Identify which cell holds the provided text, then report its (X, Y) central coordinate. 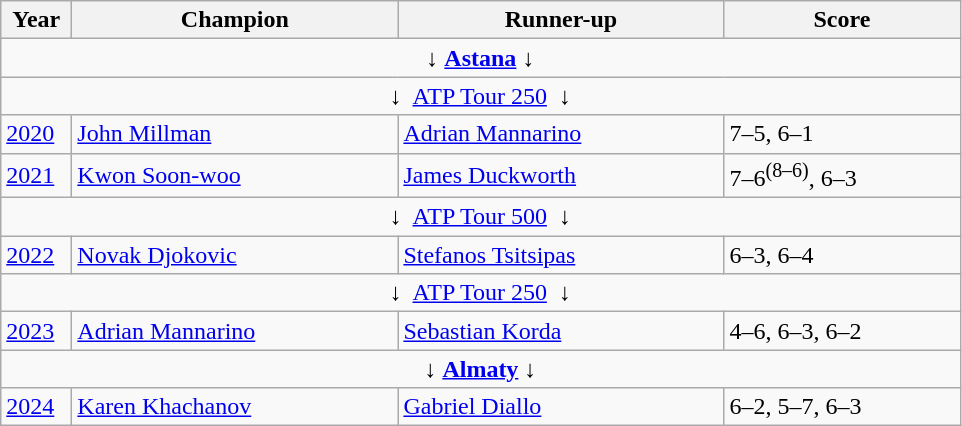
Year (36, 20)
Karen Khachanov (235, 407)
Novak Djokovic (235, 255)
2021 (36, 176)
↓ ATP Tour 500 ↓ (480, 217)
Kwon Soon-woo (235, 176)
Runner-up (561, 20)
4–6, 6–3, 6–2 (842, 331)
John Millman (235, 134)
Champion (235, 20)
Sebastian Korda (561, 331)
6–3, 6–4 (842, 255)
Gabriel Diallo (561, 407)
2023 (36, 331)
↓ Almaty ↓ (480, 369)
2024 (36, 407)
Stefanos Tsitsipas (561, 255)
↓ Astana ↓ (480, 58)
7–5, 6–1 (842, 134)
6–2, 5–7, 6–3 (842, 407)
Score (842, 20)
2020 (36, 134)
7–6(8–6), 6–3 (842, 176)
2022 (36, 255)
James Duckworth (561, 176)
